Search for the cell housing the specified text and yield its [X, Y] center coordinate. 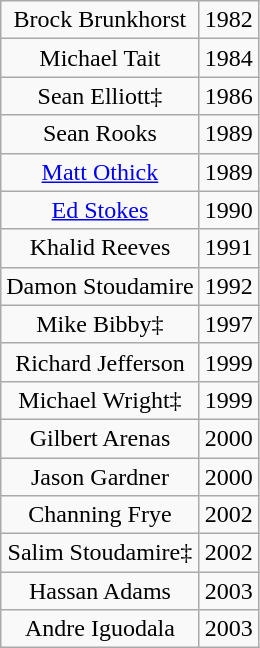
1982 [228, 20]
Jason Gardner [100, 477]
1986 [228, 96]
Channing Frye [100, 515]
Andre Iguodala [100, 629]
Sean Elliott‡ [100, 96]
Ed Stokes [100, 210]
Brock Brunkhorst [100, 20]
Damon Stoudamire [100, 286]
Michael Wright‡ [100, 400]
1990 [228, 210]
Mike Bibby‡ [100, 324]
Gilbert Arenas [100, 438]
Sean Rooks [100, 134]
1984 [228, 58]
Khalid Reeves [100, 248]
Matt Othick [100, 172]
1997 [228, 324]
Hassan Adams [100, 591]
Salim Stoudamire‡ [100, 553]
1991 [228, 248]
Richard Jefferson [100, 362]
1992 [228, 286]
Michael Tait [100, 58]
